Return [x, y] of the center of cell containing provided text 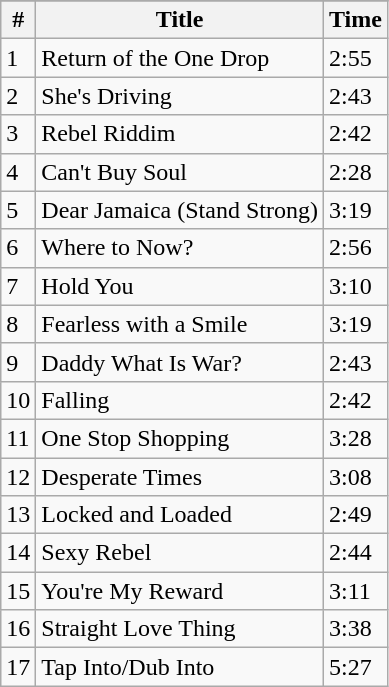
She's Driving [180, 96]
8 [18, 324]
Falling [180, 400]
3:28 [355, 438]
Can't Buy Soul [180, 172]
2:55 [355, 58]
6 [18, 248]
Straight Love Thing [180, 629]
Desperate Times [180, 477]
3:10 [355, 286]
7 [18, 286]
16 [18, 629]
# [18, 20]
Locked and Loaded [180, 515]
3 [18, 134]
2:44 [355, 553]
5:27 [355, 667]
3:38 [355, 629]
3:11 [355, 591]
Return of the One Drop [180, 58]
11 [18, 438]
5 [18, 210]
Daddy What Is War? [180, 362]
Fearless with a Smile [180, 324]
3:08 [355, 477]
2 [18, 96]
2:49 [355, 515]
Hold You [180, 286]
You're My Reward [180, 591]
Rebel Riddim [180, 134]
14 [18, 553]
9 [18, 362]
4 [18, 172]
15 [18, 591]
12 [18, 477]
Time [355, 20]
Where to Now? [180, 248]
2:56 [355, 248]
2:28 [355, 172]
Title [180, 20]
10 [18, 400]
Sexy Rebel [180, 553]
Tap Into/Dub Into [180, 667]
13 [18, 515]
1 [18, 58]
One Stop Shopping [180, 438]
17 [18, 667]
Dear Jamaica (Stand Strong) [180, 210]
